Find where the given text appears and provide that cell's center as (X, Y) coordinate. 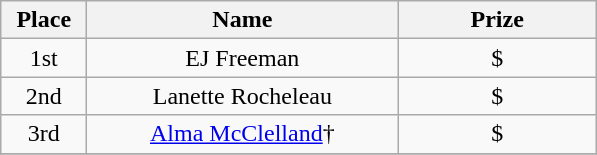
Prize (498, 20)
3rd (44, 134)
Alma McClelland† (242, 134)
Lanette Rocheleau (242, 96)
2nd (44, 96)
1st (44, 58)
Place (44, 20)
Name (242, 20)
EJ Freeman (242, 58)
